Identify which cell holds the provided text, then report its (X, Y) central coordinate. 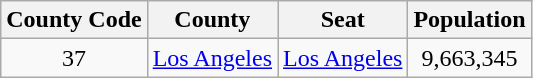
Seat (343, 20)
Population (470, 20)
9,663,345 (470, 58)
37 (74, 58)
County Code (74, 20)
County (212, 20)
